Scan for the cell matching the given text and deliver its (X, Y) coordinate at center. 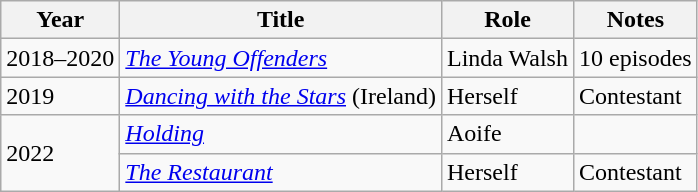
2018–2020 (60, 58)
The Young Offenders (281, 58)
10 episodes (635, 58)
Notes (635, 20)
Aoife (507, 134)
Holding (281, 134)
Role (507, 20)
The Restaurant (281, 172)
Title (281, 20)
2019 (60, 96)
Linda Walsh (507, 58)
Year (60, 20)
Dancing with the Stars (Ireland) (281, 96)
2022 (60, 153)
